Pinpoint the cell where the given text exists, returning its (X, Y) midpoint coordinate. 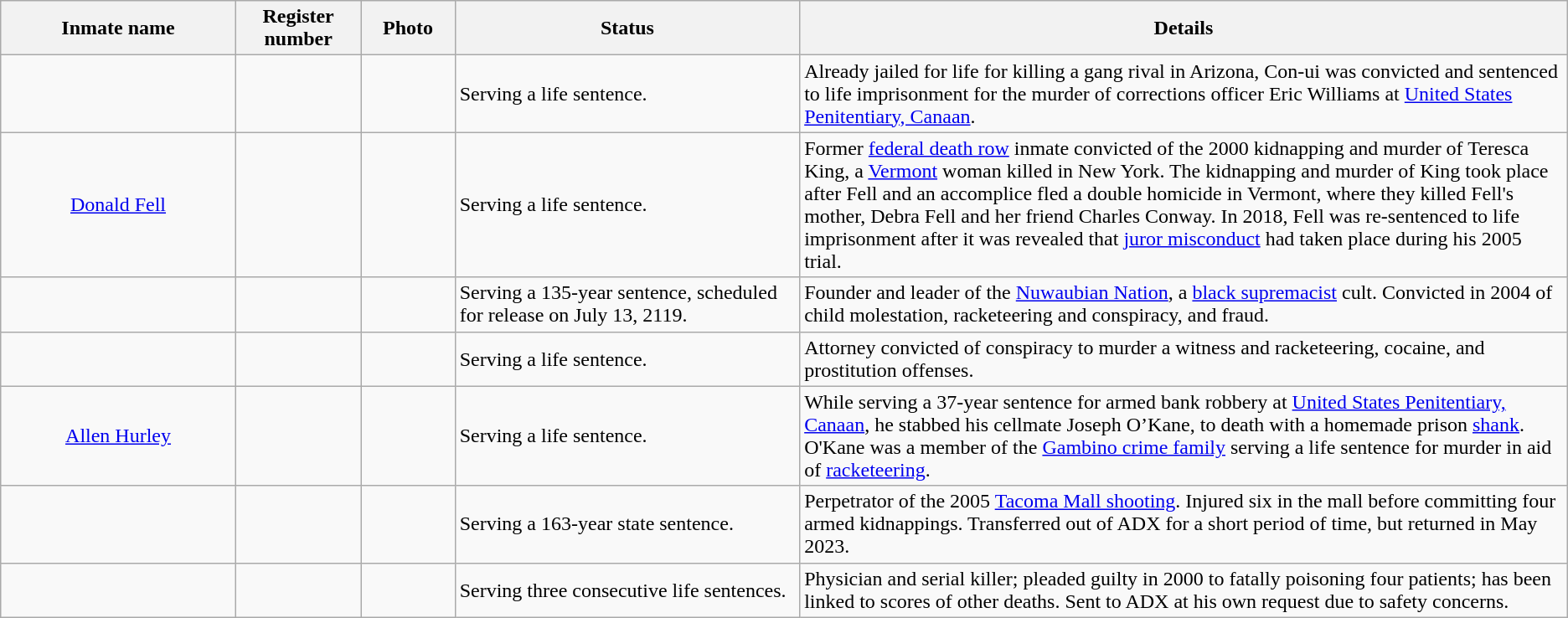
Status (627, 28)
Inmate name (119, 28)
Serving a 163-year state sentence. (627, 524)
Register number (298, 28)
Serving three consecutive life sentences. (627, 590)
Serving a 135-year sentence, scheduled for release on July 13, 2119. (627, 305)
Founder and leader of the Nuwaubian Nation, a black supremacist cult. Convicted in 2004 of child molestation, racketeering and conspiracy, and fraud. (1184, 305)
Allen Hurley (119, 435)
Donald Fell (119, 204)
Attorney convicted of conspiracy to murder a witness and racketeering, cocaine, and prostitution offenses. (1184, 358)
Details (1184, 28)
Photo (408, 28)
